Locate the cell with the specified text and output its (X, Y) center coordinate. 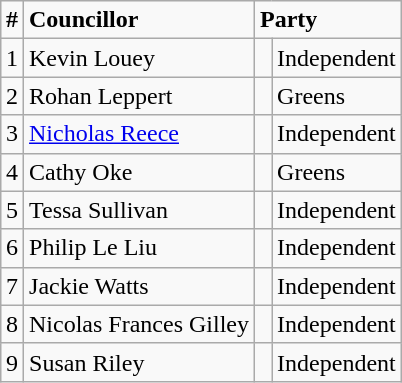
Kevin Louey (140, 58)
7 (12, 286)
3 (12, 134)
4 (12, 172)
Jackie Watts (140, 286)
1 (12, 58)
Philip Le Liu (140, 248)
Tessa Sullivan (140, 210)
Nicholas Reece (140, 134)
Councillor (140, 20)
Susan Riley (140, 362)
# (12, 20)
9 (12, 362)
Nicolas Frances Gilley (140, 324)
6 (12, 248)
5 (12, 210)
Rohan Leppert (140, 96)
Cathy Oke (140, 172)
8 (12, 324)
2 (12, 96)
Party (328, 20)
